Detect which cell encompasses the target text, then output its (X, Y) center coordinate. 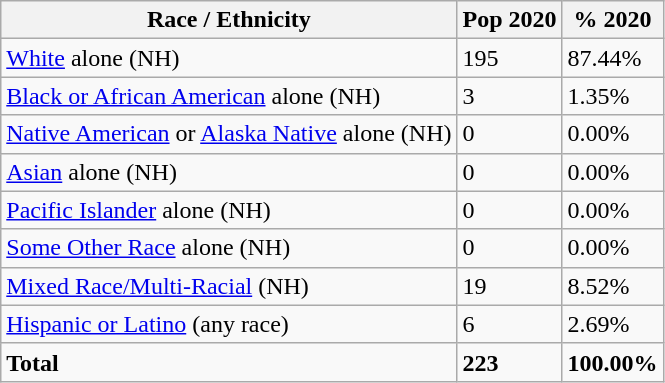
Pacific Islander alone (NH) (229, 210)
223 (510, 362)
White alone (NH) (229, 58)
Total (229, 362)
Some Other Race alone (NH) (229, 248)
Mixed Race/Multi-Racial (NH) (229, 286)
6 (510, 324)
8.52% (612, 286)
Asian alone (NH) (229, 172)
Race / Ethnicity (229, 20)
87.44% (612, 58)
19 (510, 286)
100.00% (612, 362)
Black or African American alone (NH) (229, 96)
195 (510, 58)
% 2020 (612, 20)
3 (510, 96)
2.69% (612, 324)
Hispanic or Latino (any race) (229, 324)
Pop 2020 (510, 20)
Native American or Alaska Native alone (NH) (229, 134)
1.35% (612, 96)
